Determine the (X, Y) coordinate at the center of the cell enclosing the given text.  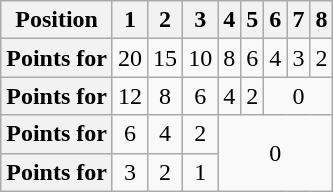
15 (166, 58)
12 (130, 96)
10 (200, 58)
7 (298, 20)
20 (130, 58)
Position (57, 20)
5 (252, 20)
